Capture the cell that displays the provided text and extract its [x, y] central coordinate. 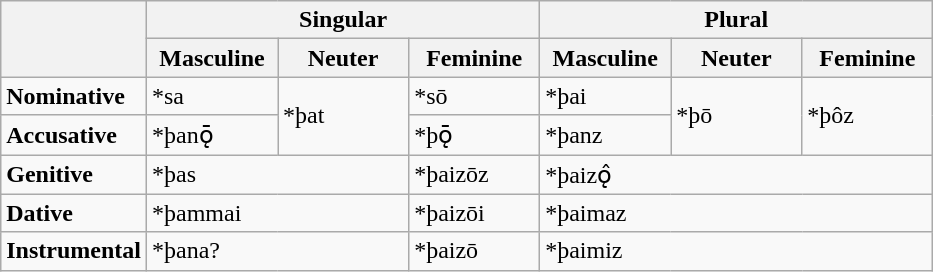
*þammai [277, 213]
*þai [606, 96]
Plural [736, 20]
Instrumental [74, 251]
*þana? [277, 251]
*þaizōi [474, 213]
Genitive [74, 174]
*þaimiz [736, 251]
*þō [736, 116]
Accusative [74, 135]
Dative [74, 213]
*þaizō [474, 251]
*þaizōz [474, 174]
*þanz [606, 135]
*sō [474, 96]
*sa [212, 96]
Nominative [74, 96]
*þôz [868, 116]
*þas [277, 174]
*þaimaz [736, 213]
*þǭ [474, 135]
*þanǭ [212, 135]
*þaizǫ̂ [736, 174]
*þat [344, 116]
Singular [342, 20]
